Identify which cell holds the provided text, then report its [X, Y] central coordinate. 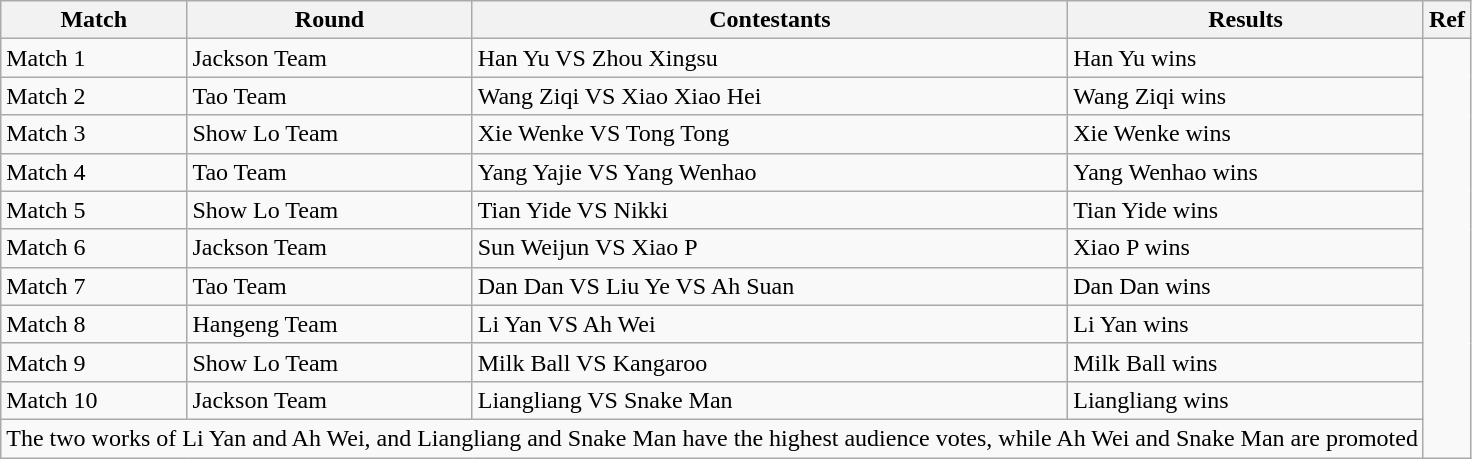
Xie Wenke wins [1246, 134]
The two works of Li Yan and Ah Wei, and Liangliang and Snake Man have the highest audience votes, while Ah Wei and Snake Man are promoted [712, 438]
Tian Yide wins [1246, 210]
Match 8 [94, 324]
Match 3 [94, 134]
Yang Wenhao wins [1246, 172]
Li Yan VS Ah Wei [770, 324]
Match 9 [94, 362]
Tian Yide VS Nikki [770, 210]
Han Yu wins [1246, 58]
Contestants [770, 20]
Match 2 [94, 96]
Milk Ball wins [1246, 362]
Wang Ziqi wins [1246, 96]
Dan Dan VS Liu Ye VS Ah Suan [770, 286]
Sun Weijun VS Xiao P [770, 248]
Wang Ziqi VS Xiao Xiao Hei [770, 96]
Xiao P wins [1246, 248]
Yang Yajie VS Yang Wenhao [770, 172]
Match 1 [94, 58]
Match 7 [94, 286]
Match 10 [94, 400]
Ref [1446, 20]
Match 6 [94, 248]
Results [1246, 20]
Dan Dan wins [1246, 286]
Match 5 [94, 210]
Milk Ball VS Kangaroo [770, 362]
Match [94, 20]
Hangeng Team [330, 324]
Liangliang wins [1246, 400]
Han Yu VS Zhou Xingsu [770, 58]
Li Yan wins [1246, 324]
Match 4 [94, 172]
Round [330, 20]
Xie Wenke VS Tong Tong [770, 134]
Liangliang VS Snake Man [770, 400]
